Output the (X, Y) coordinate of the center of the cell containing the given text.  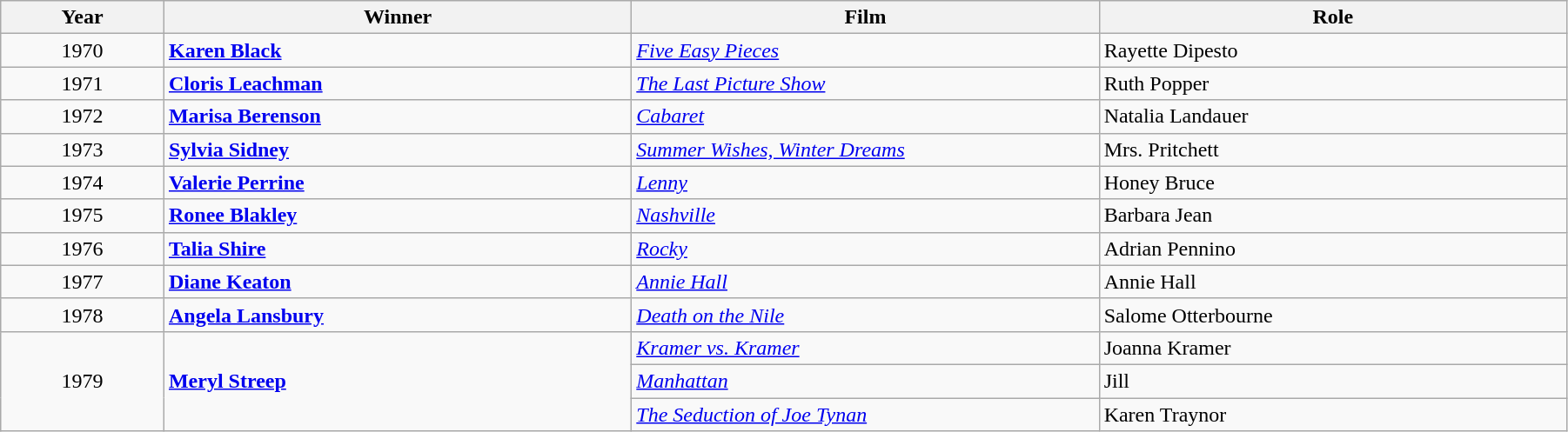
Ronee Blakley (397, 216)
Year (83, 17)
Cloris Leachman (397, 83)
Marisa Berenson (397, 116)
Summer Wishes, Winter Dreams (865, 150)
Kramer vs. Kramer (865, 348)
Film (865, 17)
Joanna Kramer (1333, 348)
Honey Bruce (1333, 183)
Winner (397, 17)
The Seduction of Joe Tynan (865, 415)
1970 (83, 50)
1976 (83, 249)
Salome Otterbourne (1333, 315)
Jill (1333, 381)
1973 (83, 150)
Role (1333, 17)
Mrs. Pritchett (1333, 150)
1978 (83, 315)
Adrian Pennino (1333, 249)
1972 (83, 116)
Karen Black (397, 50)
Ruth Popper (1333, 83)
Sylvia Sidney (397, 150)
Talia Shire (397, 249)
Five Easy Pieces (865, 50)
Meryl Streep (397, 381)
1977 (83, 282)
1975 (83, 216)
Cabaret (865, 116)
Manhattan (865, 381)
Lenny (865, 183)
Angela Lansbury (397, 315)
Rayette Dipesto (1333, 50)
Barbara Jean (1333, 216)
Nashville (865, 216)
Karen Traynor (1333, 415)
Diane Keaton (397, 282)
1979 (83, 381)
Rocky (865, 249)
The Last Picture Show (865, 83)
Valerie Perrine (397, 183)
1974 (83, 183)
1971 (83, 83)
Natalia Landauer (1333, 116)
Death on the Nile (865, 315)
